Locate the cell with the specified text and output its (X, Y) center coordinate. 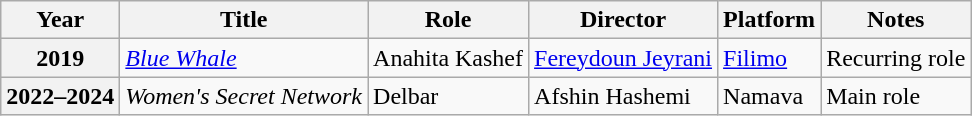
Women's Secret Network (244, 96)
Anahita Kashef (448, 58)
Blue Whale (244, 58)
Afshin Hashemi (624, 96)
Notes (896, 20)
2019 (60, 58)
Main role (896, 96)
Title (244, 20)
Delbar (448, 96)
Filimo (770, 58)
Director (624, 20)
Fereydoun Jeyrani (624, 58)
Year (60, 20)
Recurring role (896, 58)
Platform (770, 20)
2022–2024 (60, 96)
Namava (770, 96)
Role (448, 20)
